Extract the [x, y] coordinate from the center of the cell holding the provided text.  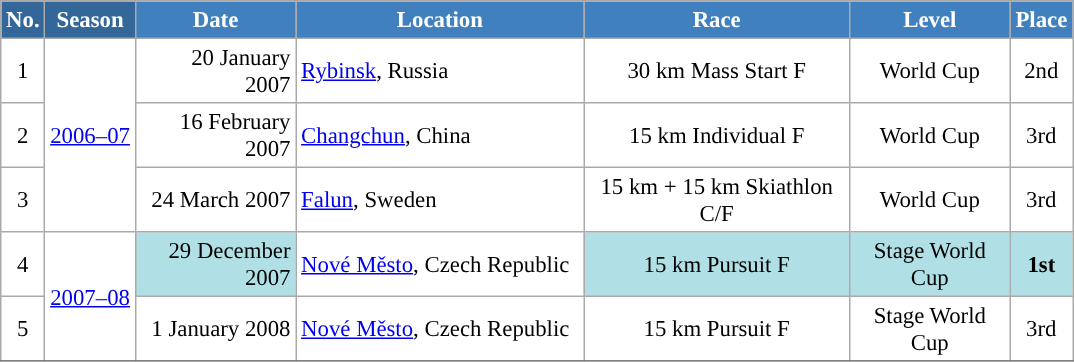
2006–07 [90, 136]
4 [23, 264]
Location [440, 20]
No. [23, 20]
20 January 2007 [216, 72]
1 January 2008 [216, 330]
Season [90, 20]
Level [930, 20]
2nd [1041, 72]
1 [23, 72]
16 February 2007 [216, 136]
30 km Mass Start F [717, 72]
Falun, Sweden [440, 200]
15 km + 15 km Skiathlon C/F [717, 200]
29 December 2007 [216, 264]
Changchun, China [440, 136]
5 [23, 330]
Race [717, 20]
Rybinsk, Russia [440, 72]
Date [216, 20]
1st [1041, 264]
15 km Individual F [717, 136]
3 [23, 200]
2 [23, 136]
Place [1041, 20]
2007–08 [90, 296]
24 March 2007 [216, 200]
